Identify which cell holds the provided text, then report its (X, Y) central coordinate. 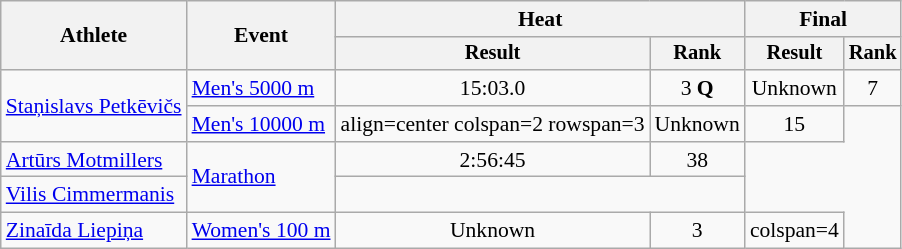
colspan=4 (794, 231)
Event (262, 36)
Heat (540, 19)
align=center colspan=2 rowspan=3 (493, 124)
3 Q (698, 88)
3 (698, 231)
Women's 100 m (262, 231)
Final (824, 19)
38 (698, 160)
15:03.0 (493, 88)
Athlete (94, 36)
Men's 10000 m (262, 124)
7 (873, 88)
15 (794, 124)
2:56:45 (493, 160)
Artūrs Motmillers (94, 160)
Marathon (262, 178)
Vilis Cimmermanis (94, 195)
Staņislavs Petkēvičs (94, 106)
Zinaīda Liepiņa (94, 231)
Men's 5000 m (262, 88)
